From the cell containing the given text, extract its center point as [X, Y] coordinate. 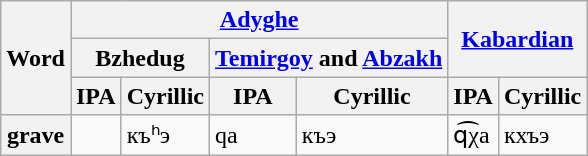
Adyghe [258, 20]
Word [36, 58]
qa [254, 135]
Kabardian [518, 39]
grave [36, 135]
Temirgoy and Abzakh [329, 58]
къʰэ [165, 135]
кхъэ [542, 135]
къэ [372, 135]
Bzhedug [140, 58]
q͡χa [474, 135]
